Provide the (X, Y) coordinate of the cell's center where the given text is located.  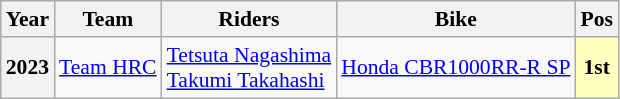
Honda CBR1000RR-R SP (456, 68)
Riders (250, 19)
Year (28, 19)
Team (108, 19)
2023 (28, 68)
Team HRC (108, 68)
Bike (456, 19)
Pos (596, 19)
1st (596, 68)
Tetsuta Nagashima Takumi Takahashi (250, 68)
